Identify which cell holds the provided text, then report its [x, y] central coordinate. 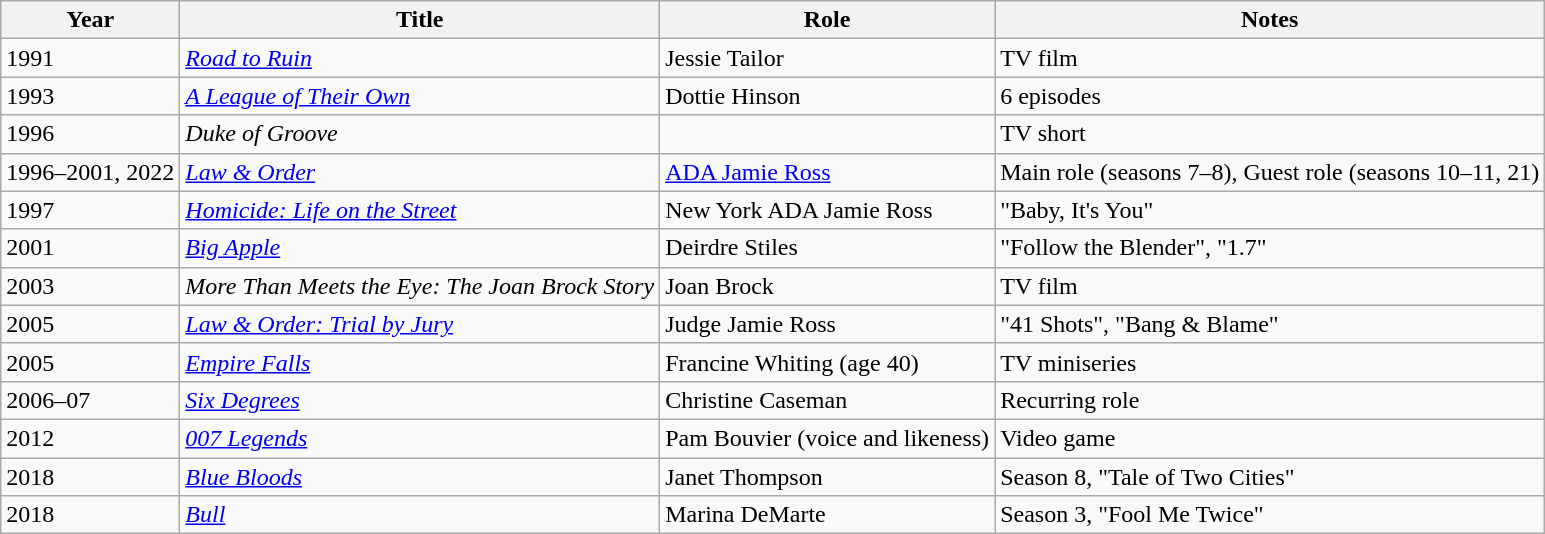
"Follow the Blender", "1.7" [1270, 248]
007 Legends [420, 438]
Main role (seasons 7–8), Guest role (seasons 10–11, 21) [1270, 172]
Six Degrees [420, 400]
"Baby, It's You" [1270, 210]
TV miniseries [1270, 362]
6 episodes [1270, 96]
"41 Shots", "Bang & Blame" [1270, 324]
TV short [1270, 134]
Duke of Groove [420, 134]
Jessie Tailor [828, 58]
Empire Falls [420, 362]
2001 [90, 248]
Law & Order: Trial by Jury [420, 324]
Video game [1270, 438]
Title [420, 20]
Season 8, "Tale of Two Cities" [1270, 477]
Bull [420, 515]
1991 [90, 58]
Recurring role [1270, 400]
Joan Brock [828, 286]
Law & Order [420, 172]
1996–2001, 2022 [90, 172]
1996 [90, 134]
Road to Ruin [420, 58]
1997 [90, 210]
Christine Caseman [828, 400]
Season 3, "Fool Me Twice" [1270, 515]
2003 [90, 286]
Janet Thompson [828, 477]
Big Apple [420, 248]
Deirdre Stiles [828, 248]
2006–07 [90, 400]
A League of Their Own [420, 96]
Role [828, 20]
More Than Meets the Eye: The Joan Brock Story [420, 286]
Dottie Hinson [828, 96]
Homicide: Life on the Street [420, 210]
Judge Jamie Ross [828, 324]
2012 [90, 438]
Notes [1270, 20]
1993 [90, 96]
Francine Whiting (age 40) [828, 362]
New York ADA Jamie Ross [828, 210]
ADA Jamie Ross [828, 172]
Pam Bouvier (voice and likeness) [828, 438]
Year [90, 20]
Marina DeMarte [828, 515]
Blue Bloods [420, 477]
